Locate the cell with the specified text and output its [x, y] center coordinate. 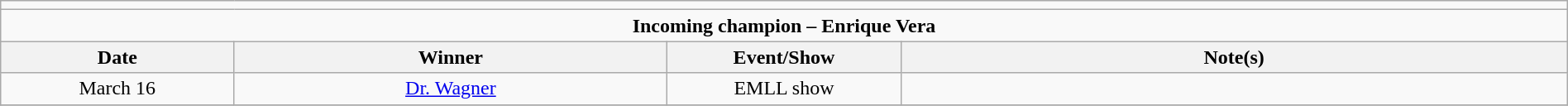
Incoming champion – Enrique Vera [784, 26]
Event/Show [784, 57]
EMLL show [784, 89]
Winner [451, 57]
Date [117, 57]
Dr. Wagner [451, 89]
March 16 [117, 89]
Note(s) [1234, 57]
